Find where the given text appears and provide that cell's center as [X, Y] coordinate. 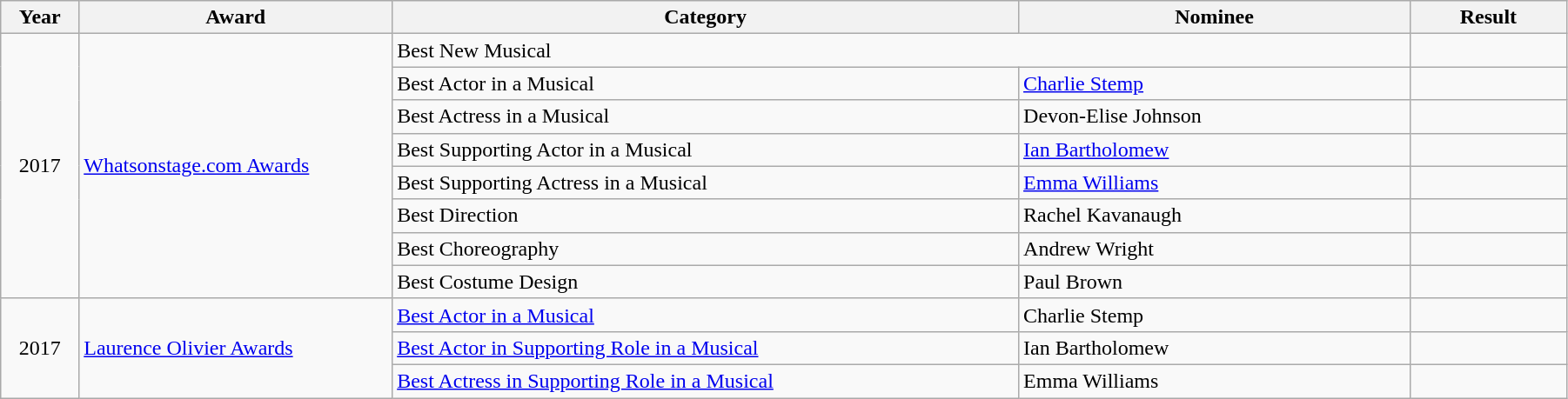
Best Actor in Supporting Role in a Musical [706, 348]
Best Supporting Actor in a Musical [706, 150]
Whatsonstage.com Awards [236, 166]
Paul Brown [1215, 282]
Best Actress in Supporting Role in a Musical [706, 381]
Best Supporting Actress in a Musical [706, 183]
Best Choreography [706, 249]
Laurence Olivier Awards [236, 348]
Rachel Kavanaugh [1215, 216]
Result [1488, 17]
Best New Musical [901, 50]
Andrew Wright [1215, 249]
Best Direction [706, 216]
Best Actress in a Musical [706, 116]
Devon-Elise Johnson [1215, 116]
Award [236, 17]
Best Costume Design [706, 282]
Year [40, 17]
Nominee [1215, 17]
Category [706, 17]
